Output the (X, Y) coordinate of the center of the cell containing the given text.  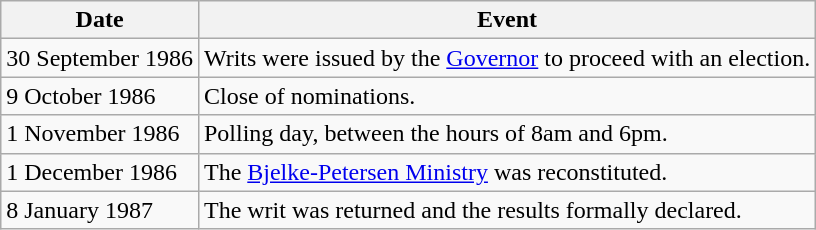
9 October 1986 (100, 96)
1 November 1986 (100, 134)
Event (506, 20)
Writs were issued by the Governor to proceed with an election. (506, 58)
1 December 1986 (100, 172)
The Bjelke-Petersen Ministry was reconstituted. (506, 172)
Date (100, 20)
8 January 1987 (100, 210)
The writ was returned and the results formally declared. (506, 210)
Polling day, between the hours of 8am and 6pm. (506, 134)
Close of nominations. (506, 96)
30 September 1986 (100, 58)
